Identify which cell holds the provided text, then report its [X, Y] central coordinate. 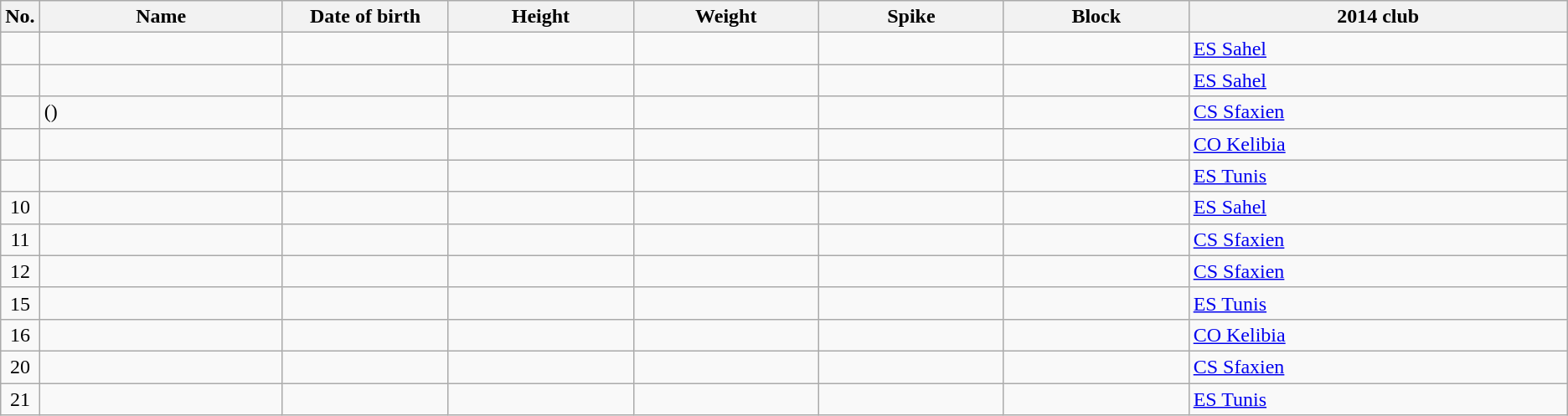
Name [161, 17]
21 [20, 399]
Block [1096, 17]
20 [20, 367]
() [161, 112]
12 [20, 271]
Height [541, 17]
2014 club [1378, 17]
Date of birth [365, 17]
10 [20, 208]
16 [20, 335]
11 [20, 239]
Spike [911, 17]
No. [20, 17]
15 [20, 303]
Weight [725, 17]
